From the cell containing the given text, extract its center point as [x, y] coordinate. 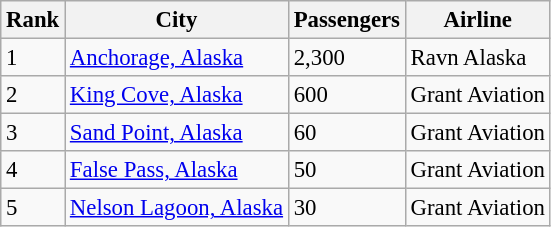
Sand Point, Alaska [177, 133]
5 [33, 208]
City [177, 20]
2,300 [346, 58]
Rank [33, 20]
50 [346, 170]
Ravn Alaska [478, 58]
30 [346, 208]
3 [33, 133]
Passengers [346, 20]
False Pass, Alaska [177, 170]
60 [346, 133]
600 [346, 95]
4 [33, 170]
1 [33, 58]
Anchorage, Alaska [177, 58]
Airline [478, 20]
Nelson Lagoon, Alaska [177, 208]
King Cove, Alaska [177, 95]
2 [33, 95]
